For the text-containing cell, return its midpoint in [X, Y] coordinate format. 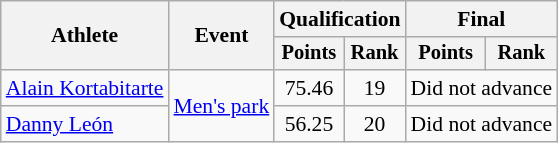
Athlete [85, 36]
Men's park [222, 106]
75.46 [308, 88]
Qualification [340, 19]
20 [375, 124]
Event [222, 36]
19 [375, 88]
Danny León [85, 124]
56.25 [308, 124]
Final [482, 19]
Alain Kortabitarte [85, 88]
